Scan for the cell matching the given text and deliver its [X, Y] coordinate at center. 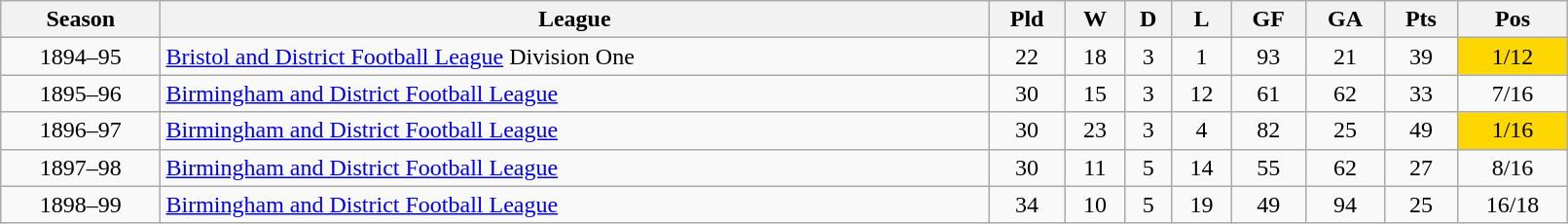
Season [81, 19]
L [1201, 19]
1/16 [1513, 131]
1896–97 [81, 131]
22 [1028, 56]
55 [1269, 168]
1898–99 [81, 205]
34 [1028, 205]
27 [1421, 168]
12 [1201, 93]
1894–95 [81, 56]
94 [1345, 205]
1 [1201, 56]
1897–98 [81, 168]
82 [1269, 131]
Pts [1421, 19]
61 [1269, 93]
18 [1096, 56]
10 [1096, 205]
16/18 [1513, 205]
93 [1269, 56]
15 [1096, 93]
Pld [1028, 19]
39 [1421, 56]
GA [1345, 19]
Pos [1513, 19]
4 [1201, 131]
8/16 [1513, 168]
19 [1201, 205]
GF [1269, 19]
21 [1345, 56]
League [574, 19]
Bristol and District Football League Division One [574, 56]
1/12 [1513, 56]
11 [1096, 168]
1895–96 [81, 93]
33 [1421, 93]
7/16 [1513, 93]
W [1096, 19]
14 [1201, 168]
D [1149, 19]
23 [1096, 131]
